Scan for the cell matching the given text and deliver its (X, Y) coordinate at center. 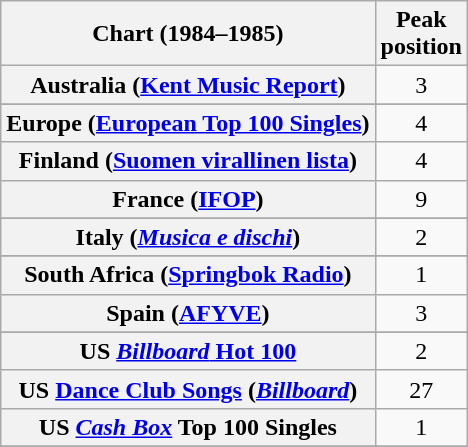
9 (421, 199)
Chart (1984–1985) (188, 34)
27 (421, 389)
Australia (Kent Music Report) (188, 85)
US Cash Box Top 100 Singles (188, 427)
US Billboard Hot 100 (188, 351)
Europe (European Top 100 Singles) (188, 123)
Finland (Suomen virallinen lista) (188, 161)
US Dance Club Songs (Billboard) (188, 389)
South Africa (Springbok Radio) (188, 275)
Peakposition (421, 34)
Spain (AFYVE) (188, 313)
Italy (Musica e dischi) (188, 237)
France (IFOP) (188, 199)
